Determine the [X, Y] coordinate at the center of the cell enclosing the given text.  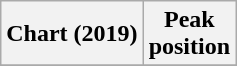
Chart (2019) [72, 34]
Peakposition [189, 34]
